Detect which cell encompasses the target text, then output its [x, y] center coordinate. 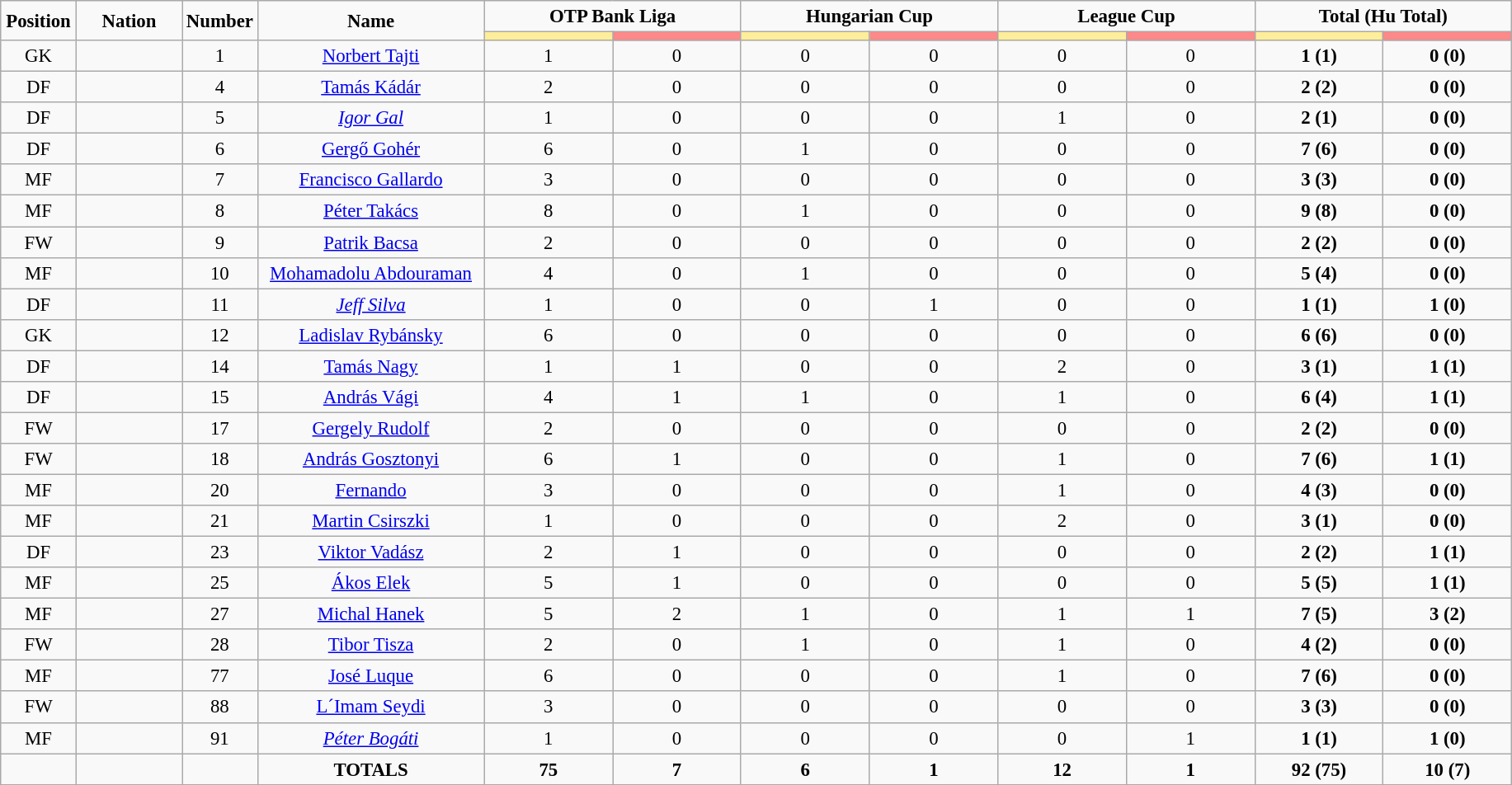
Total (Hu Total) [1383, 16]
Gergő Gohér [371, 149]
4 (3) [1319, 490]
Gergely Rudolf [371, 428]
3 (2) [1448, 614]
Tibor Tisza [371, 645]
5 (5) [1319, 583]
András Gosztonyi [371, 459]
14 [220, 366]
17 [220, 428]
15 [220, 397]
Francisco Gallardo [371, 181]
88 [220, 707]
L´Imam Seydi [371, 707]
Mohamadolu Abdouraman [371, 273]
Igor Gal [371, 118]
Viktor Vadász [371, 552]
TOTALS [371, 769]
Tamás Nagy [371, 366]
Name [371, 21]
Hungarian Cup [869, 16]
Jeff Silva [371, 304]
League Cup [1127, 16]
91 [220, 738]
2 (1) [1319, 118]
Ladislav Rybánsky [371, 335]
Ákos Elek [371, 583]
Nation [129, 21]
Fernando [371, 490]
75 [549, 769]
9 [220, 242]
9 (8) [1319, 211]
10 (7) [1448, 769]
Patrik Bacsa [371, 242]
27 [220, 614]
6 (4) [1319, 397]
Norbert Tajti [371, 56]
18 [220, 459]
Michal Hanek [371, 614]
77 [220, 676]
28 [220, 645]
Number [220, 21]
Péter Takács [371, 211]
Péter Bogáti [371, 738]
Tamás Kádár [371, 87]
25 [220, 583]
23 [220, 552]
5 (4) [1319, 273]
Martin Csirszki [371, 521]
7 (5) [1319, 614]
José Luque [371, 676]
20 [220, 490]
4 (2) [1319, 645]
Position [39, 21]
11 [220, 304]
András Vági [371, 397]
92 (75) [1319, 769]
6 (6) [1319, 335]
OTP Bank Liga [612, 16]
21 [220, 521]
10 [220, 273]
